Identify which cell holds the provided text, then report its [X, Y] central coordinate. 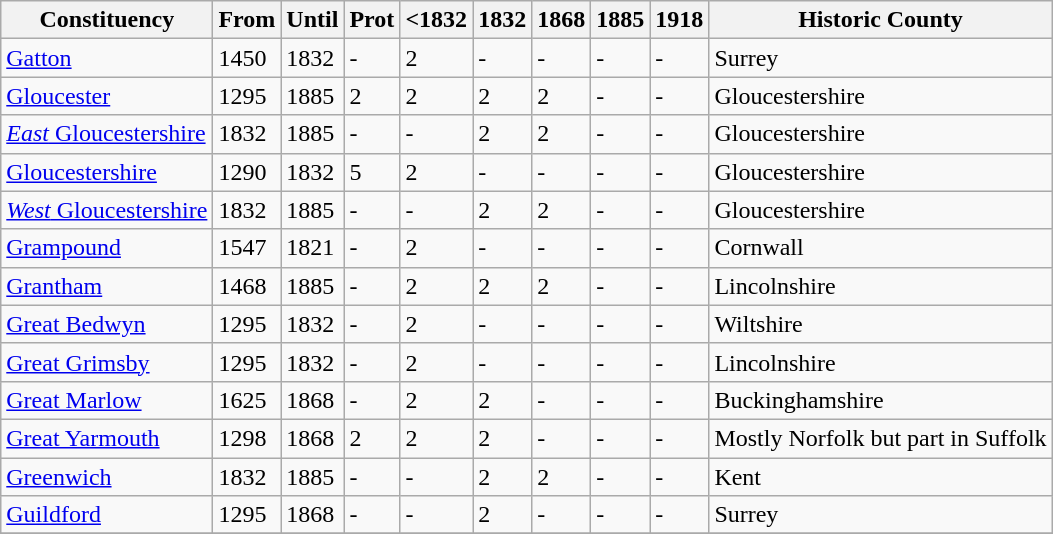
Grantham [107, 286]
Gloucester [107, 96]
Until [312, 20]
Great Yarmouth [107, 438]
Mostly Norfolk but part in Suffolk [880, 438]
Great Grimsby [107, 362]
1468 [247, 286]
1821 [312, 248]
5 [372, 172]
1918 [680, 20]
1298 [247, 438]
Kent [880, 477]
Buckinghamshire [880, 400]
Great Bedwyn [107, 324]
Grampound [107, 248]
Prot [372, 20]
Historic County [880, 20]
<1832 [436, 20]
Constituency [107, 20]
West Gloucestershire [107, 210]
Greenwich [107, 477]
1450 [247, 58]
Great Marlow [107, 400]
1290 [247, 172]
Gatton [107, 58]
Cornwall [880, 248]
Guildford [107, 515]
East Gloucestershire [107, 134]
From [247, 20]
1625 [247, 400]
1547 [247, 248]
Wiltshire [880, 324]
